Return [x, y] of the center of cell containing provided text 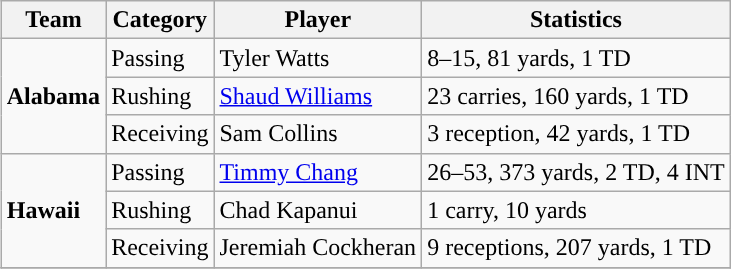
Category [160, 20]
Tyler Watts [318, 58]
Timmy Chang [318, 172]
8–15, 81 yards, 1 TD [576, 58]
Hawaii [53, 210]
23 carries, 160 yards, 1 TD [576, 96]
9 receptions, 207 yards, 1 TD [576, 248]
Team [53, 20]
Chad Kapanui [318, 210]
1 carry, 10 yards [576, 210]
26–53, 373 yards, 2 TD, 4 INT [576, 172]
Jeremiah Cockheran [318, 248]
3 reception, 42 yards, 1 TD [576, 134]
Shaud Williams [318, 96]
Statistics [576, 20]
Alabama [53, 96]
Sam Collins [318, 134]
Player [318, 20]
